Provide the (X, Y) coordinate of the cell's center where the given text is located.  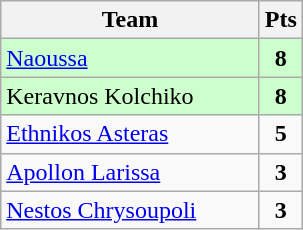
Team (130, 20)
5 (280, 134)
Nestos Chrysoupoli (130, 210)
Apollon Larissa (130, 172)
Keravnos Kolchiko (130, 96)
Pts (280, 20)
Ethnikos Asteras (130, 134)
Naoussa (130, 58)
